For the text-containing cell, return its midpoint in (X, Y) coordinate format. 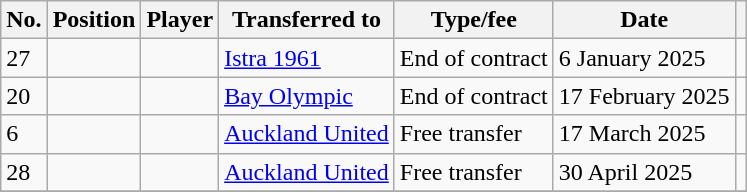
27 (24, 58)
Player (180, 20)
20 (24, 96)
No. (24, 20)
17 March 2025 (644, 134)
Bay Olympic (307, 96)
Date (644, 20)
28 (24, 172)
30 April 2025 (644, 172)
Istra 1961 (307, 58)
17 February 2025 (644, 96)
6 January 2025 (644, 58)
6 (24, 134)
Transferred to (307, 20)
Position (94, 20)
Type/fee (474, 20)
